Detect which cell encompasses the target text, then output its [x, y] center coordinate. 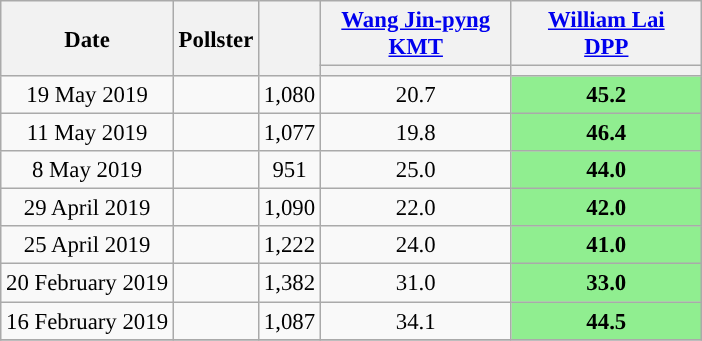
William LaiDPP [606, 34]
31.0 [416, 283]
41.0 [606, 245]
1,222 [290, 245]
11 May 2019 [88, 133]
20 February 2019 [88, 283]
22.0 [416, 208]
29 April 2019 [88, 208]
25 April 2019 [88, 245]
44.0 [606, 170]
46.4 [606, 133]
19.8 [416, 133]
Wang Jin-pyngKMT [416, 34]
Pollster [216, 38]
42.0 [606, 208]
25.0 [416, 170]
45.2 [606, 95]
1,382 [290, 283]
33.0 [606, 283]
951 [290, 170]
1,090 [290, 208]
24.0 [416, 245]
16 February 2019 [88, 321]
20.7 [416, 95]
Date [88, 38]
1,087 [290, 321]
1,077 [290, 133]
8 May 2019 [88, 170]
34.1 [416, 321]
1,080 [290, 95]
44.5 [606, 321]
19 May 2019 [88, 95]
